From the cell containing the given text, extract its center point as [x, y] coordinate. 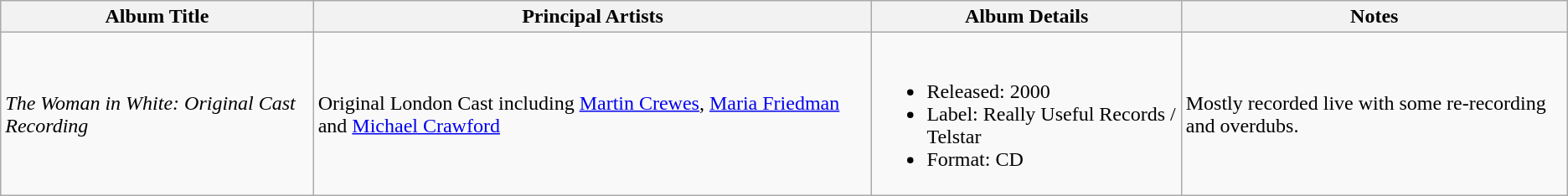
Mostly recorded live with some re-recording and overdubs. [1374, 114]
Original London Cast including Martin Crewes, Maria Friedman and Michael Crawford [593, 114]
Principal Artists [593, 17]
Notes [1374, 17]
Album Title [157, 17]
Album Details [1027, 17]
The Woman in White: Original Cast Recording [157, 114]
Released: 2000Label: Really Useful Records / TelstarFormat: CD [1027, 114]
